Find where the given text appears and provide that cell's center as [X, Y] coordinate. 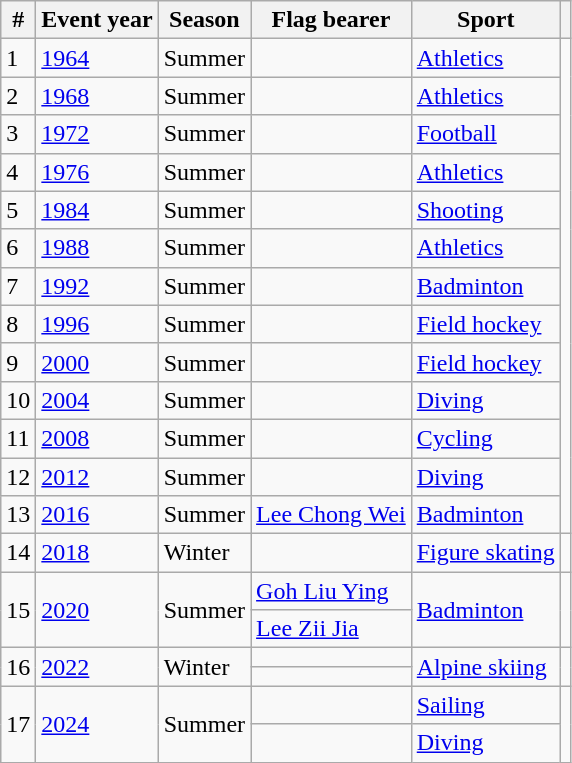
Lee Zii Jia [332, 629]
2018 [97, 553]
1968 [97, 96]
Shooting [486, 210]
2000 [97, 362]
1988 [97, 248]
2012 [97, 477]
1996 [97, 324]
Cycling [486, 438]
1992 [97, 286]
2 [18, 96]
Season [204, 20]
12 [18, 477]
# [18, 20]
14 [18, 553]
16 [18, 667]
1984 [97, 210]
2022 [97, 667]
2004 [97, 400]
6 [18, 248]
2016 [97, 515]
13 [18, 515]
Goh Liu Ying [332, 591]
10 [18, 400]
2008 [97, 438]
1964 [97, 58]
Event year [97, 20]
Alpine skiing [486, 667]
Figure skating [486, 553]
Sailing [486, 705]
2024 [97, 724]
Lee Chong Wei [332, 515]
8 [18, 324]
7 [18, 286]
Football [486, 134]
9 [18, 362]
17 [18, 724]
15 [18, 610]
1972 [97, 134]
Flag bearer [332, 20]
1 [18, 58]
5 [18, 210]
Sport [486, 20]
2020 [97, 610]
3 [18, 134]
1976 [97, 172]
11 [18, 438]
4 [18, 172]
